Determine the (X, Y) coordinate at the center of the cell enclosing the given text.  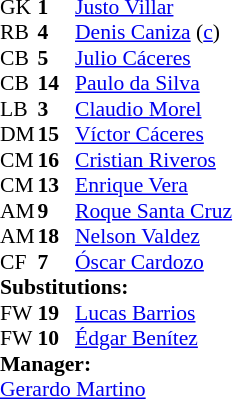
CF (19, 262)
RB (19, 33)
10 (57, 339)
Roque Santa Cruz (154, 211)
5 (57, 58)
Víctor Cáceres (154, 135)
DM (19, 135)
Substitutions: (116, 287)
18 (57, 237)
Cristian Riveros (154, 160)
13 (57, 185)
Julio Cáceres (154, 58)
Óscar Cardozo (154, 262)
Nelson Valdez (154, 237)
Lucas Barrios (154, 313)
15 (57, 135)
Claudio Morel (154, 109)
Manager: (116, 364)
Denis Caniza (c) (154, 33)
14 (57, 83)
9 (57, 211)
7 (57, 262)
4 (57, 33)
Édgar Benítez (154, 339)
LB (19, 109)
3 (57, 109)
Paulo da Silva (154, 83)
19 (57, 313)
16 (57, 160)
Enrique Vera (154, 185)
